Output the (X, Y) coordinate of the center of the cell containing the given text.  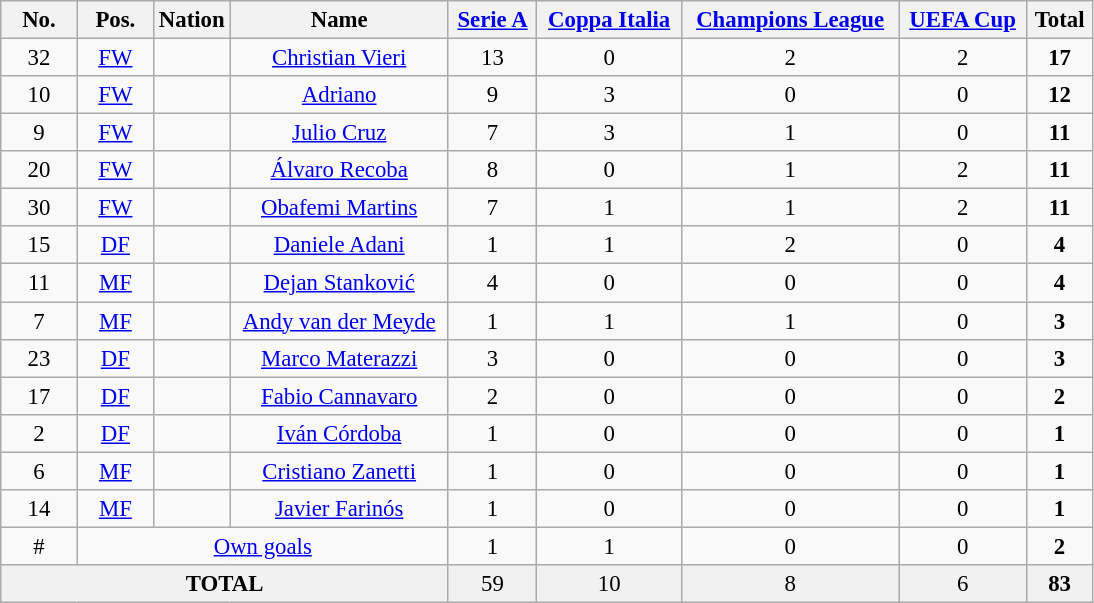
UEFA Cup (963, 20)
Fabio Cannavaro (339, 396)
13 (492, 58)
15 (39, 245)
Nation (192, 20)
Andy van der Meyde (339, 321)
Christian Vieri (339, 58)
Champions League (790, 20)
# (39, 546)
No. (39, 20)
Total (1060, 20)
Pos. (115, 20)
Adriano (339, 95)
Julio Cruz (339, 133)
TOTAL (225, 584)
Name (339, 20)
23 (39, 358)
Own goals (262, 546)
83 (1060, 584)
59 (492, 584)
14 (39, 509)
Javier Farinós (339, 509)
20 (39, 170)
Serie A (492, 20)
Daniele Adani (339, 245)
Iván Córdoba (339, 433)
Coppa Italia (610, 20)
Álvaro Recoba (339, 170)
Cristiano Zanetti (339, 471)
Dejan Stanković (339, 283)
32 (39, 58)
Marco Materazzi (339, 358)
12 (1060, 95)
30 (39, 208)
Obafemi Martins (339, 208)
